Scan for the cell matching the given text and deliver its (X, Y) coordinate at center. 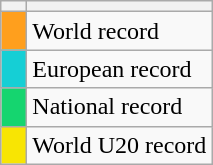
World record (120, 31)
National record (120, 107)
World U20 record (120, 145)
European record (120, 69)
